For the text-containing cell, return its midpoint in (X, Y) coordinate format. 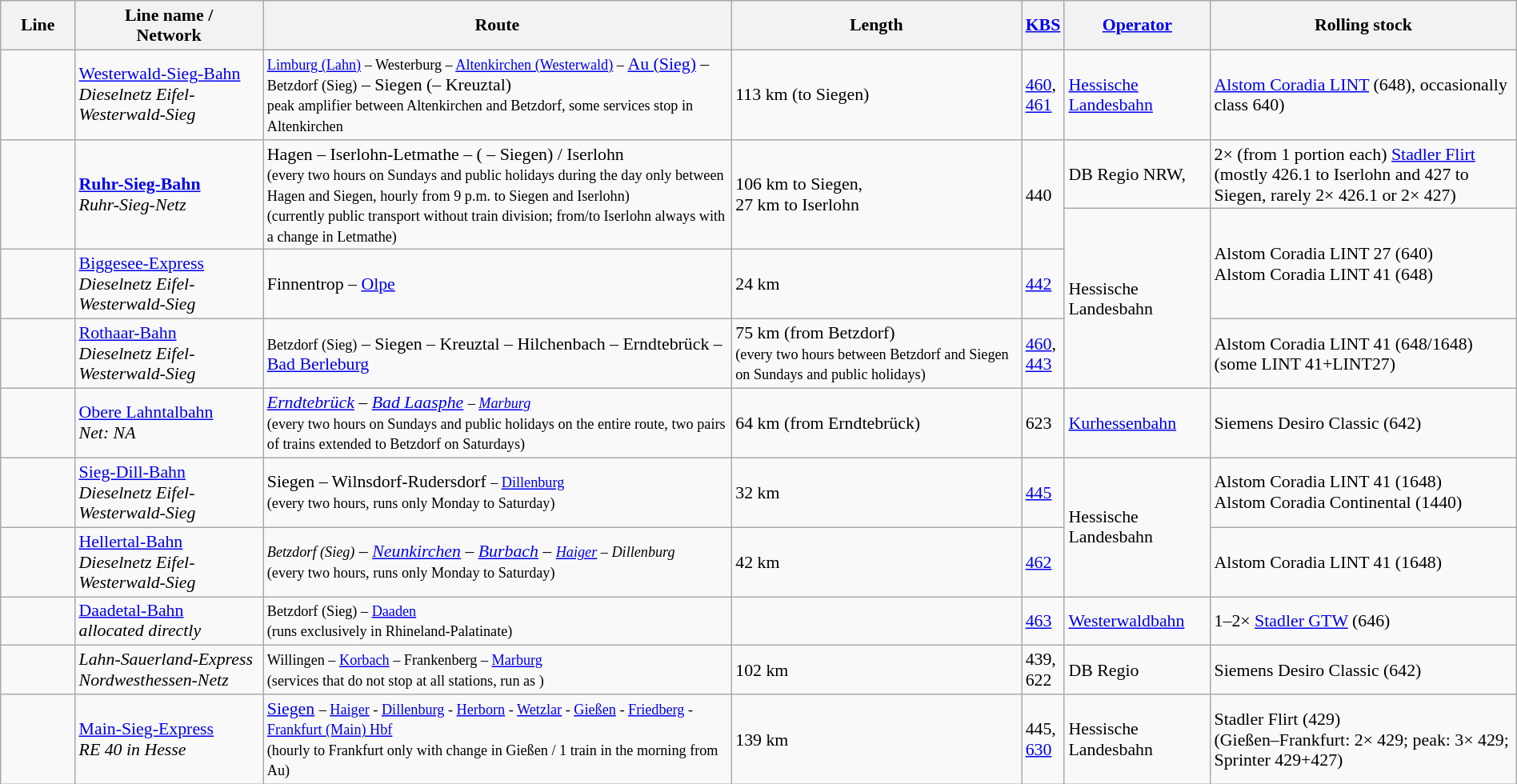
KBS (1043, 24)
Siegen – Wilnsdorf-Rudersdorf – Dillenburg(every two hours, runs only Monday to Saturday) (498, 493)
439,622 (1043, 669)
139 km (876, 738)
Obere Lahntalbahn Net: NA (168, 422)
102 km (876, 669)
445, 630 (1043, 738)
Sieg-Dill-BahnDieselnetz Eifel-Westerwald-Sieg (168, 493)
Biggesee-ExpressDieselnetz Eifel-Westerwald-Sieg (168, 283)
Willingen – Korbach – Frankenberg – Marburg(services that do not stop at all stations, run as ) (498, 669)
442 (1043, 283)
106 km to Siegen,27 km to Iserlohn (876, 194)
445 (1043, 493)
462 (1043, 562)
Operator (1137, 24)
Route (498, 24)
32 km (876, 493)
Westerwald-Sieg-BahnDieselnetz Eifel-Westerwald-Sieg (168, 94)
42 km (876, 562)
Alstom Coradia LINT 41 (1648) (1363, 562)
DB Regio (1137, 669)
Alstom Coradia LINT 41 (648/1648)(some LINT 41+LINT27) (1363, 354)
Line name /Network (168, 24)
Main-Sieg-Express RE 40 in Hesse (168, 738)
1–2× Stadler GTW (646) (1363, 621)
Rolling stock (1363, 24)
Line (38, 24)
Alstom Coradia LINT 41 (1648)Alstom Coradia Continental (1440) (1363, 493)
Finnentrop – Olpe (498, 283)
623 (1043, 422)
Ruhr-Sieg-BahnRuhr-Sieg-Netz (168, 194)
64 km (from Erndtebrück) (876, 422)
24 km (876, 283)
463 (1043, 621)
75 km (from Betzdorf)(every two hours between Betzdorf and Siegen on Sundays and public holidays) (876, 354)
Hellertal-BahnDieselnetz Eifel-Westerwald-Sieg (168, 562)
2× (from 1 portion each) Stadler Flirt(mostly 426.1 to Iserlohn and 427 to Siegen, rarely 2× 426.1 or 2× 427) (1363, 174)
Alstom Coradia LINT (648), occasionally class 640) (1363, 94)
Westerwaldbahn (1137, 621)
Lahn-Sauerland-ExpressNordwesthessen-Netz (168, 669)
Betzdorf (Sieg) – Siegen – Kreuztal – Hilchenbach – Erndtebrück – Bad Berleburg (498, 354)
Rothaar-BahnDieselnetz Eifel-Westerwald-Sieg (168, 354)
Betzdorf (Sieg) – Daaden(runs exclusively in Rhineland-Palatinate) (498, 621)
440 (1043, 194)
113 km (to Siegen) (876, 94)
Alstom Coradia LINT 27 (640)Alstom Coradia LINT 41 (648) (1363, 263)
Daadetal-Bahn allocated directly (168, 621)
Length (876, 24)
Kurhessenbahn (1137, 422)
DB Regio NRW, (1137, 174)
Stadler Flirt (429)(Gießen–Frankfurt: 2× 429; peak: 3× 429; Sprinter 429+427) (1363, 738)
460, 443 (1043, 354)
460, 461 (1043, 94)
Betzdorf (Sieg) – Neunkirchen – Burbach – Haiger – Dillenburg(every two hours, runs only Monday to Saturday) (498, 562)
